Return the (X, Y) coordinate for the center point of the cell that contains the specified text.  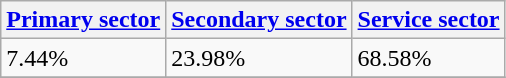
Service sector (428, 20)
68.58% (428, 58)
Secondary sector (259, 20)
23.98% (259, 58)
7.44% (84, 58)
Primary sector (84, 20)
